For the text-containing cell, return its midpoint in (X, Y) coordinate format. 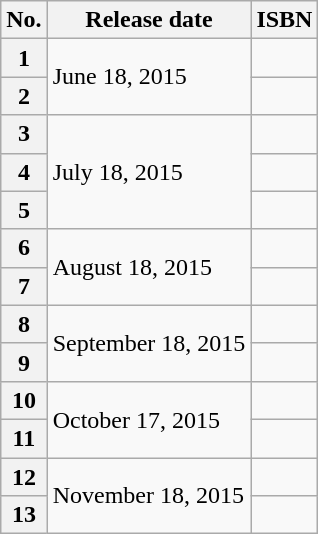
11 (24, 438)
3 (24, 134)
2 (24, 96)
5 (24, 210)
No. (24, 20)
7 (24, 286)
Release date (149, 20)
6 (24, 248)
12 (24, 477)
July 18, 2015 (149, 172)
November 18, 2015 (149, 496)
September 18, 2015 (149, 343)
1 (24, 58)
October 17, 2015 (149, 419)
ISBN (284, 20)
4 (24, 172)
10 (24, 400)
August 18, 2015 (149, 267)
June 18, 2015 (149, 77)
8 (24, 324)
13 (24, 515)
9 (24, 362)
